Identify which cell holds the provided text, then report its [X, Y] central coordinate. 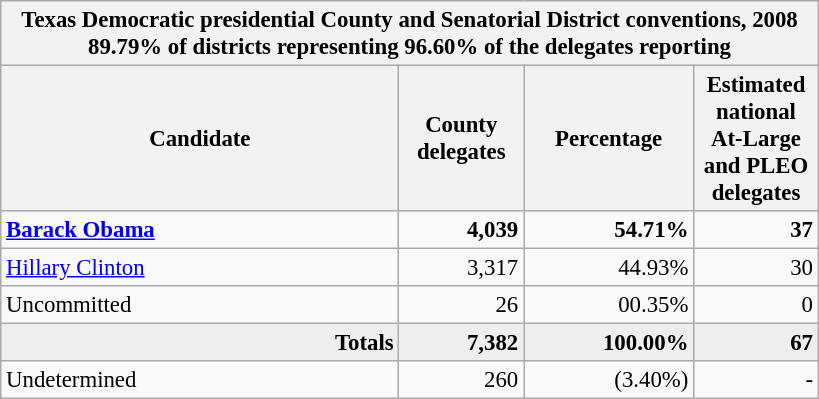
100.00% [609, 343]
26 [462, 305]
00.35% [609, 305]
Percentage [609, 139]
44.93% [609, 268]
7,382 [462, 343]
30 [756, 268]
54.71% [609, 230]
4,039 [462, 230]
Texas Democratic presidential County and Senatorial District conventions, 200889.79% of districts representing 96.60% of the delegates reporting [410, 34]
Uncommitted [200, 305]
67 [756, 343]
37 [756, 230]
Estimated national At-Large and PLEO delegates [756, 139]
3,317 [462, 268]
Hillary Clinton [200, 268]
County delegates [462, 139]
0 [756, 305]
Totals [200, 343]
Barack Obama [200, 230]
Candidate [200, 139]
